Search for the cell housing the specified text and yield its (X, Y) center coordinate. 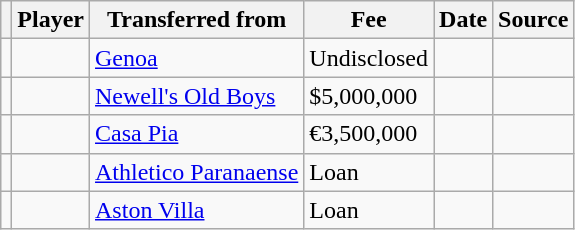
Source (534, 20)
Genoa (197, 58)
Casa Pia (197, 134)
Undisclosed (369, 58)
Player (51, 20)
Athletico Paranaense (197, 172)
€3,500,000 (369, 134)
Transferred from (197, 20)
Newell's Old Boys (197, 96)
Fee (369, 20)
$5,000,000 (369, 96)
Aston Villa (197, 210)
Date (464, 20)
